Return the [x, y] coordinate for the center point of the cell that contains the specified text.  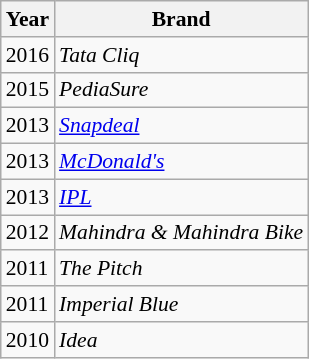
Year [28, 19]
The Pitch [181, 269]
IPL [181, 197]
2016 [28, 55]
Tata Cliq [181, 55]
Imperial Blue [181, 304]
Brand [181, 19]
Mahindra & Mahindra Bike [181, 233]
PediaSure [181, 90]
Idea [181, 340]
Snapdeal [181, 126]
2012 [28, 233]
2015 [28, 90]
McDonald's [181, 162]
2010 [28, 340]
